Detect which cell encompasses the target text, then output its [X, Y] center coordinate. 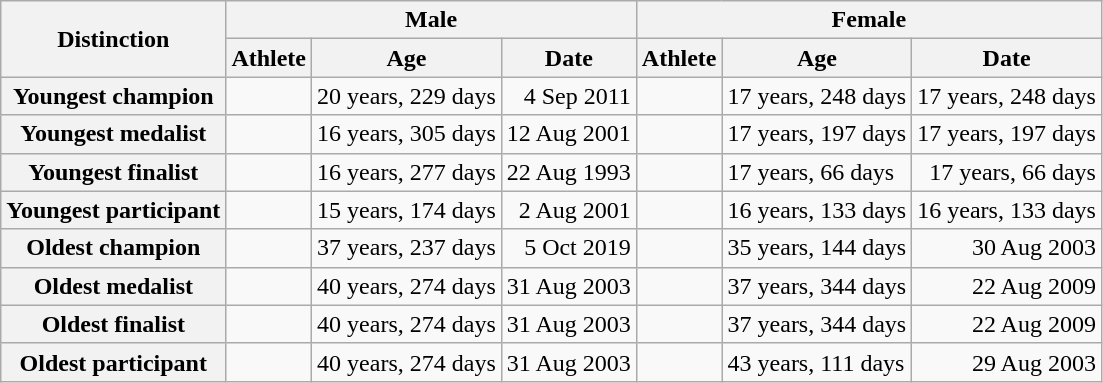
Youngest finalist [114, 172]
22 Aug 1993 [568, 172]
15 years, 174 days [407, 210]
37 years, 237 days [407, 248]
Youngest participant [114, 210]
35 years, 144 days [817, 248]
Oldest champion [114, 248]
Oldest participant [114, 362]
Female [868, 20]
Male [431, 20]
16 years, 277 days [407, 172]
43 years, 111 days [817, 362]
2 Aug 2001 [568, 210]
Oldest finalist [114, 324]
Youngest medalist [114, 134]
29 Aug 2003 [1007, 362]
5 Oct 2019 [568, 248]
16 years, 305 days [407, 134]
Distinction [114, 39]
Oldest medalist [114, 286]
30 Aug 2003 [1007, 248]
4 Sep 2011 [568, 96]
Youngest champion [114, 96]
20 years, 229 days [407, 96]
12 Aug 2001 [568, 134]
